Detect which cell encompasses the target text, then output its [x, y] center coordinate. 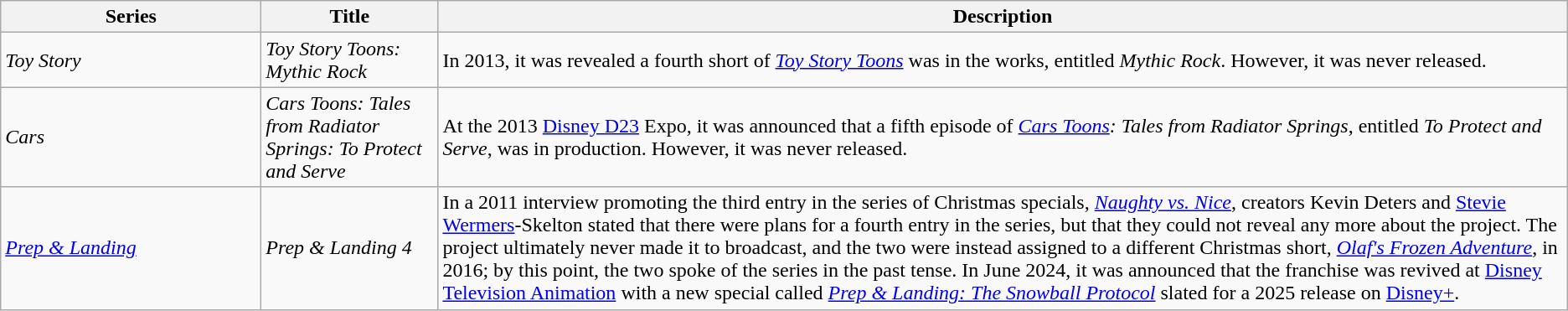
Cars Toons: Tales from Radiator Springs: To Protect and Serve [350, 137]
Toy Story Toons: Mythic Rock [350, 60]
Prep & Landing 4 [350, 248]
Cars [131, 137]
Description [1003, 17]
Toy Story [131, 60]
Series [131, 17]
Title [350, 17]
In 2013, it was revealed a fourth short of Toy Story Toons was in the works, entitled Mythic Rock. However, it was never released. [1003, 60]
Prep & Landing [131, 248]
